Determine the [X, Y] coordinate at the center of the cell enclosing the given text.  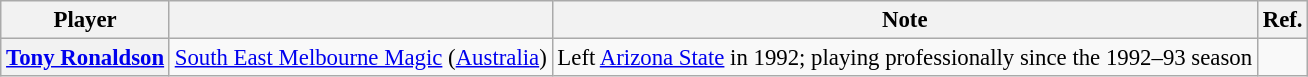
Player [86, 20]
Ref. [1282, 20]
Left Arizona State in 1992; playing professionally since the 1992–93 season [904, 58]
South East Melbourne Magic (Australia) [360, 58]
Tony Ronaldson [86, 58]
Note [904, 20]
